Search for the cell housing the specified text and yield its (x, y) center coordinate. 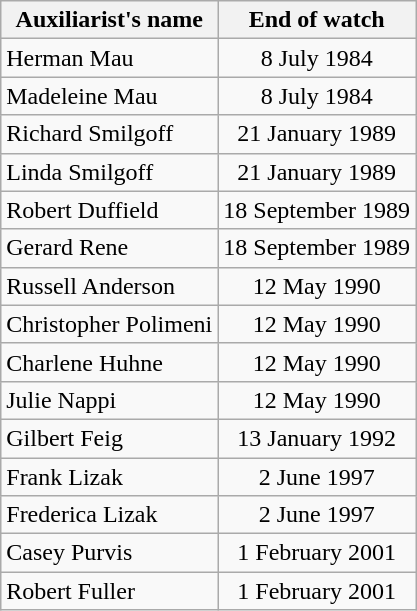
Herman Mau (110, 58)
End of watch (317, 20)
Auxiliarist's name (110, 20)
Robert Duffield (110, 210)
Madeleine Mau (110, 96)
Linda Smilgoff (110, 172)
Gilbert Feig (110, 438)
Robert Fuller (110, 591)
13 January 1992 (317, 438)
Christopher Polimeni (110, 324)
Julie Nappi (110, 400)
Casey Purvis (110, 553)
Gerard Rene (110, 248)
Charlene Huhne (110, 362)
Frank Lizak (110, 477)
Richard Smilgoff (110, 134)
Russell Anderson (110, 286)
Frederica Lizak (110, 515)
